Locate the cell with the specified text and output its (X, Y) center coordinate. 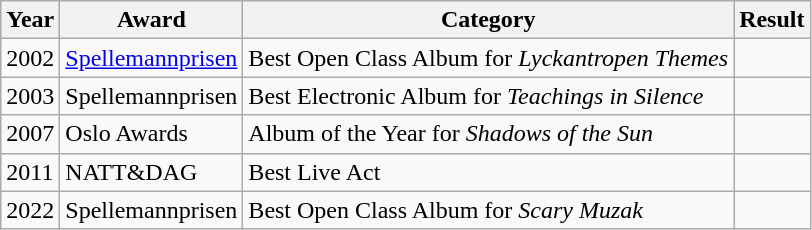
Year (30, 20)
Category (488, 20)
2007 (30, 134)
2022 (30, 210)
2011 (30, 172)
Album of the Year for Shadows of the Sun (488, 134)
Oslo Awards (152, 134)
NATT&DAG (152, 172)
Result (772, 20)
Best Open Class Album for Lyckantropen Themes (488, 58)
2002 (30, 58)
Best Live Act (488, 172)
Best Open Class Album for Scary Muzak (488, 210)
Award (152, 20)
Best Electronic Album for Teachings in Silence (488, 96)
2003 (30, 96)
